Pinpoint the cell where the given text exists, returning its (x, y) midpoint coordinate. 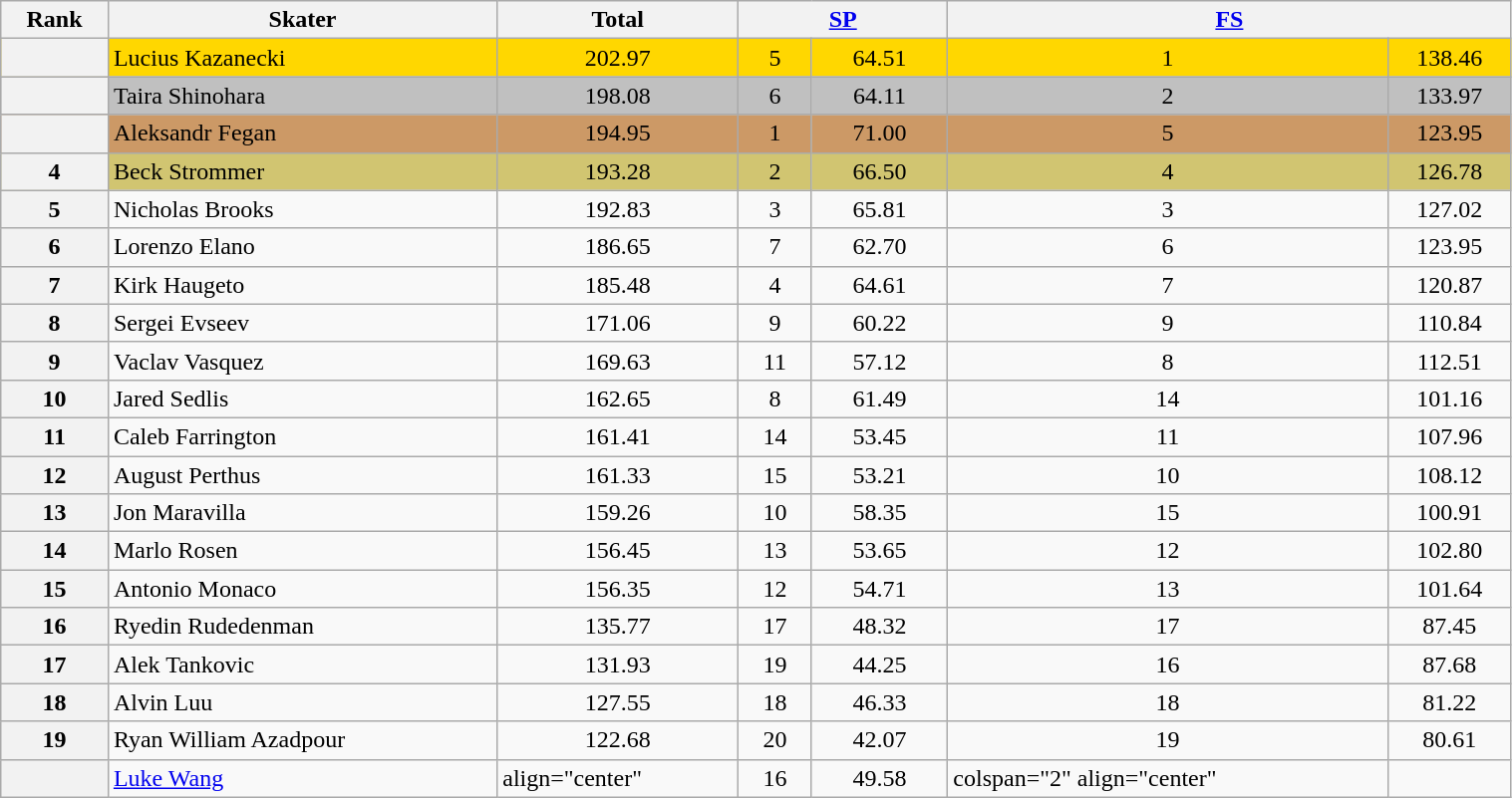
87.68 (1449, 665)
57.12 (879, 361)
64.11 (879, 96)
66.50 (879, 171)
53.45 (879, 436)
colspan="2" align="center" (1168, 778)
194.95 (618, 133)
186.65 (618, 247)
108.12 (1449, 475)
169.63 (618, 361)
138.46 (1449, 58)
Rank (55, 20)
62.70 (879, 247)
87.45 (1449, 627)
71.00 (879, 133)
156.35 (618, 589)
198.08 (618, 96)
46.33 (879, 702)
161.41 (618, 436)
161.33 (618, 475)
159.26 (618, 513)
SP (843, 20)
Sergei Evseev (302, 323)
Antonio Monaco (302, 589)
Skater (302, 20)
60.22 (879, 323)
65.81 (879, 209)
Nicholas Brooks (302, 209)
Ryan William Azadpour (302, 740)
81.22 (1449, 702)
185.48 (618, 285)
53.21 (879, 475)
156.45 (618, 551)
48.32 (879, 627)
Aleksandr Fegan (302, 133)
133.97 (1449, 96)
101.16 (1449, 399)
Jared Sedlis (302, 399)
Alek Tankovic (302, 665)
64.51 (879, 58)
Luke Wang (302, 778)
Beck Strommer (302, 171)
107.96 (1449, 436)
127.55 (618, 702)
Taira Shinohara (302, 96)
135.77 (618, 627)
192.83 (618, 209)
Total (618, 20)
49.58 (879, 778)
202.97 (618, 58)
44.25 (879, 665)
120.87 (1449, 285)
Lucius Kazanecki (302, 58)
131.93 (618, 665)
54.71 (879, 589)
Marlo Rosen (302, 551)
126.78 (1449, 171)
Vaclav Vasquez (302, 361)
100.91 (1449, 513)
112.51 (1449, 361)
FS (1230, 20)
110.84 (1449, 323)
80.61 (1449, 740)
Ryedin Rudedenman (302, 627)
101.64 (1449, 589)
Jon Maravilla (302, 513)
193.28 (618, 171)
127.02 (1449, 209)
align="center" (618, 778)
61.49 (879, 399)
162.65 (618, 399)
Lorenzo Elano (302, 247)
171.06 (618, 323)
122.68 (618, 740)
64.61 (879, 285)
Alvin Luu (302, 702)
Caleb Farrington (302, 436)
20 (775, 740)
42.07 (879, 740)
58.35 (879, 513)
102.80 (1449, 551)
Kirk Haugeto (302, 285)
53.65 (879, 551)
August Perthus (302, 475)
